For the text-containing cell, return its midpoint in (X, Y) coordinate format. 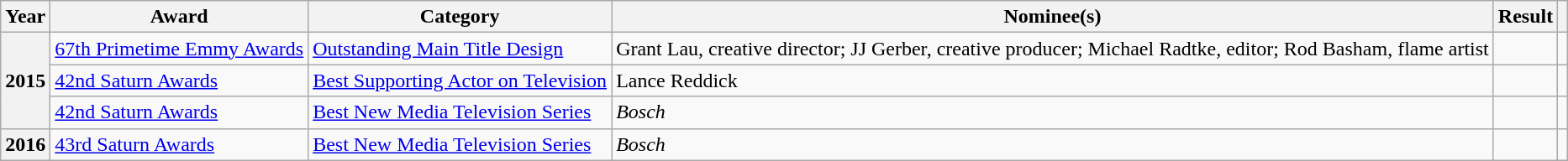
2016 (25, 144)
Grant Lau, creative director; JJ Gerber, creative producer; Michael Radtke, editor; Rod Basham, flame artist (1053, 49)
Result (1525, 17)
43rd Saturn Awards (180, 144)
67th Primetime Emmy Awards (180, 49)
Category (460, 17)
Nominee(s) (1053, 17)
Year (25, 17)
Outstanding Main Title Design (460, 49)
Award (180, 17)
2015 (25, 80)
Lance Reddick (1053, 80)
Best Supporting Actor on Television (460, 80)
